Determine the [x, y] coordinate at the center of the cell enclosing the given text.  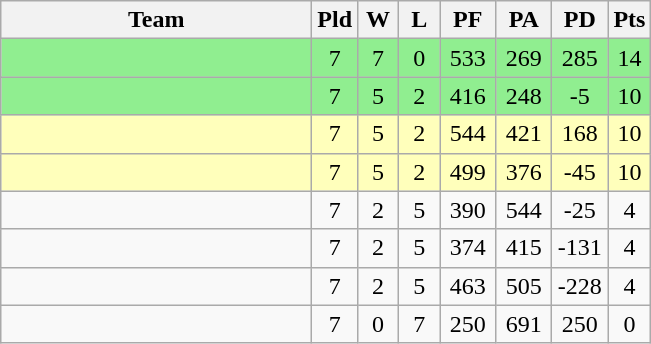
533 [468, 58]
-5 [580, 96]
463 [468, 286]
168 [580, 134]
Pld [335, 20]
PA [524, 20]
390 [468, 210]
415 [524, 248]
W [378, 20]
421 [524, 134]
PF [468, 20]
269 [524, 58]
248 [524, 96]
Team [156, 20]
374 [468, 248]
376 [524, 172]
L [420, 20]
499 [468, 172]
-131 [580, 248]
Pts [630, 20]
PD [580, 20]
691 [524, 324]
505 [524, 286]
416 [468, 96]
285 [580, 58]
14 [630, 58]
-228 [580, 286]
-25 [580, 210]
-45 [580, 172]
